Return (X, Y) of the center of cell containing provided text 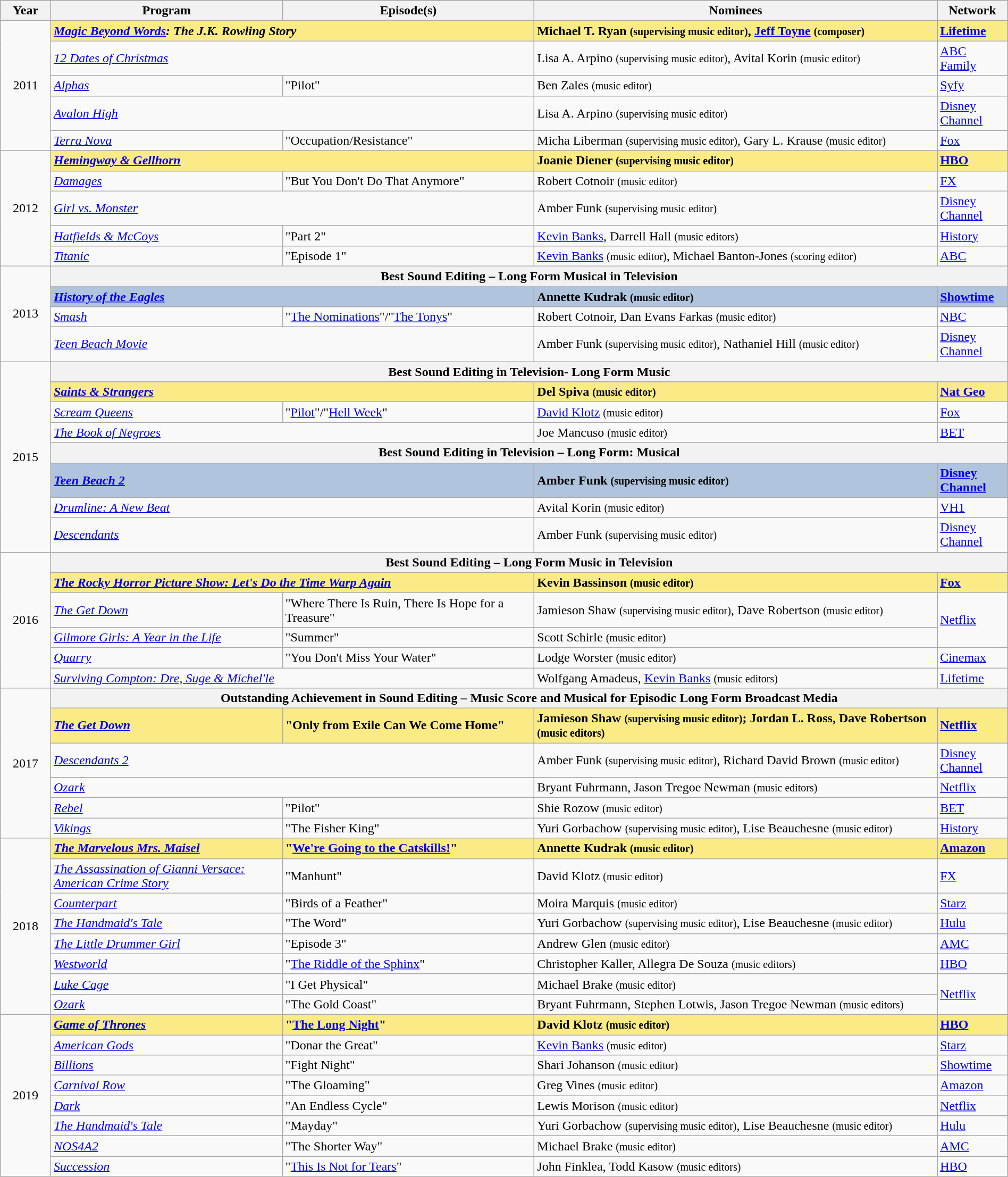
Moira Marquis (music editor) (736, 903)
The Little Drummer Girl (166, 944)
Bryant Fuhrmann, Stephen Lotwis, Jason Tregoe Newman (music editors) (736, 1004)
2017 (26, 763)
Lisa A. Arpino (supervising music editor) (736, 113)
The Assassination of Gianni Versace: American Crime Story (166, 875)
2013 (26, 314)
2015 (26, 457)
Drumline: A New Beat (292, 507)
"You Don't Miss Your Water" (408, 657)
Terra Nova (166, 140)
"Episode 1" (408, 256)
Game of Thrones (166, 1024)
Scott Schirle (music editor) (736, 637)
Dark (166, 1106)
Nat Geo (973, 392)
"The Shorter Way" (408, 1146)
"The Word" (408, 923)
Hatfields & McCoys (166, 236)
Syfy (973, 86)
Girl vs. Monster (292, 208)
"Fight Night" (408, 1065)
Scream Queens (166, 412)
Kevin Banks (music editor) (736, 1045)
"We're Going to the Catskills!" (408, 848)
Shari Johanson (music editor) (736, 1065)
"Part 2" (408, 236)
"Only from Exile Can We Come Home" (408, 725)
Lewis Morison (music editor) (736, 1106)
Teen Beach 2 (292, 480)
"Mayday" (408, 1126)
Best Sound Editing – Long Form Musical in Television (529, 276)
Descendants (292, 535)
Succession (166, 1166)
Best Sound Editing in Television – Long Form: Musical (529, 453)
Alphas (166, 86)
ABC (973, 256)
Year (26, 11)
Billions (166, 1065)
"Episode 3" (408, 944)
Gilmore Girls: A Year in the Life (166, 637)
Jamieson Shaw (supervising music editor); Jordan L. Ross, Dave Robertson (music editors) (736, 725)
Kevin Banks (music editor), Michael Banton-Jones (scoring editor) (736, 256)
John Finklea, Todd Kasow (music editors) (736, 1166)
"An Endless Cycle" (408, 1106)
"Summer" (408, 637)
Andrew Glen (music editor) (736, 944)
Joe Mancuso (music editor) (736, 432)
"Donar the Great" (408, 1045)
Best Sound Editing in Television- Long Form Music (529, 372)
Ben Zales (music editor) (736, 86)
Bryant Fuhrmann, Jason Tregoe Newman (music editors) (736, 788)
Titanic (166, 256)
Amber Funk (supervising music editor), Nathaniel Hill (music editor) (736, 345)
Descendants 2 (292, 761)
Carnival Row (166, 1086)
"Manhunt" (408, 875)
Network (973, 11)
Greg Vines (music editor) (736, 1086)
Christopher Kaller, Allegra De Souza (music editors) (736, 964)
History of the Eagles (292, 296)
American Gods (166, 1045)
Robert Cotnoir, Dan Evans Farkas (music editor) (736, 317)
Cinemax (973, 657)
Lodge Worster (music editor) (736, 657)
Quarry (166, 657)
"But You Don't Do That Anymore" (408, 181)
Westworld (166, 964)
2011 (26, 86)
Hemingway & Gellhorn (292, 161)
NOS4A2 (166, 1146)
Kevin Banks, Darrell Hall (music editors) (736, 236)
"The Gloaming" (408, 1086)
Kevin Bassinson (music editor) (736, 582)
Shie Rozow (music editor) (736, 808)
Teen Beach Movie (292, 345)
Robert Cotnoir (music editor) (736, 181)
"This Is Not for Tears" (408, 1166)
2019 (26, 1095)
ABC Family (973, 59)
Saints & Strangers (292, 392)
Episode(s) (408, 11)
Lisa A. Arpino (supervising music editor), Avital Korin (music editor) (736, 59)
Wolfgang Amadeus, Kevin Banks (music editors) (736, 678)
2018 (26, 926)
Del Spiva (music editor) (736, 392)
Outstanding Achievement in Sound Editing – Music Score and Musical for Episodic Long Form Broadcast Media (529, 698)
"Birds of a Feather" (408, 903)
Amber Funk (supervising music editor), Richard David Brown (music editor) (736, 761)
Micha Liberman (supervising music editor), Gary L. Krause (music editor) (736, 140)
Damages (166, 181)
Counterpart (166, 903)
"The Long Night" (408, 1024)
Best Sound Editing – Long Form Music in Television (529, 562)
Nominees (736, 11)
"Where There Is Ruin, There Is Hope for a Treasure" (408, 610)
"Pilot"/"Hell Week" (408, 412)
"The Nominations"/"The Tonys" (408, 317)
Avalon High (292, 113)
NBC (973, 317)
"The Gold Coast" (408, 1004)
"The Riddle of the Sphinx" (408, 964)
Luke Cage (166, 984)
VH1 (973, 507)
2016 (26, 620)
"I Get Physical" (408, 984)
Michael T. Ryan (supervising music editor), Jeff Toyne (composer) (736, 31)
Surviving Compton: Dre, Suge & Michel'le (292, 678)
Rebel (166, 808)
12 Dates of Christmas (292, 59)
"Occupation/Resistance" (408, 140)
The Marvelous Mrs. Maisel (166, 848)
Avital Korin (music editor) (736, 507)
The Rocky Horror Picture Show: Let's Do the Time Warp Again (292, 582)
2012 (26, 208)
Jamieson Shaw (supervising music editor), Dave Robertson (music editor) (736, 610)
Smash (166, 317)
Magic Beyond Words: The J.K. Rowling Story (292, 31)
Program (166, 11)
Joanie Diener (supervising music editor) (736, 161)
The Book of Negroes (292, 432)
Vikings (166, 828)
"The Fisher King" (408, 828)
